For the text-containing cell, return its midpoint in [X, Y] coordinate format. 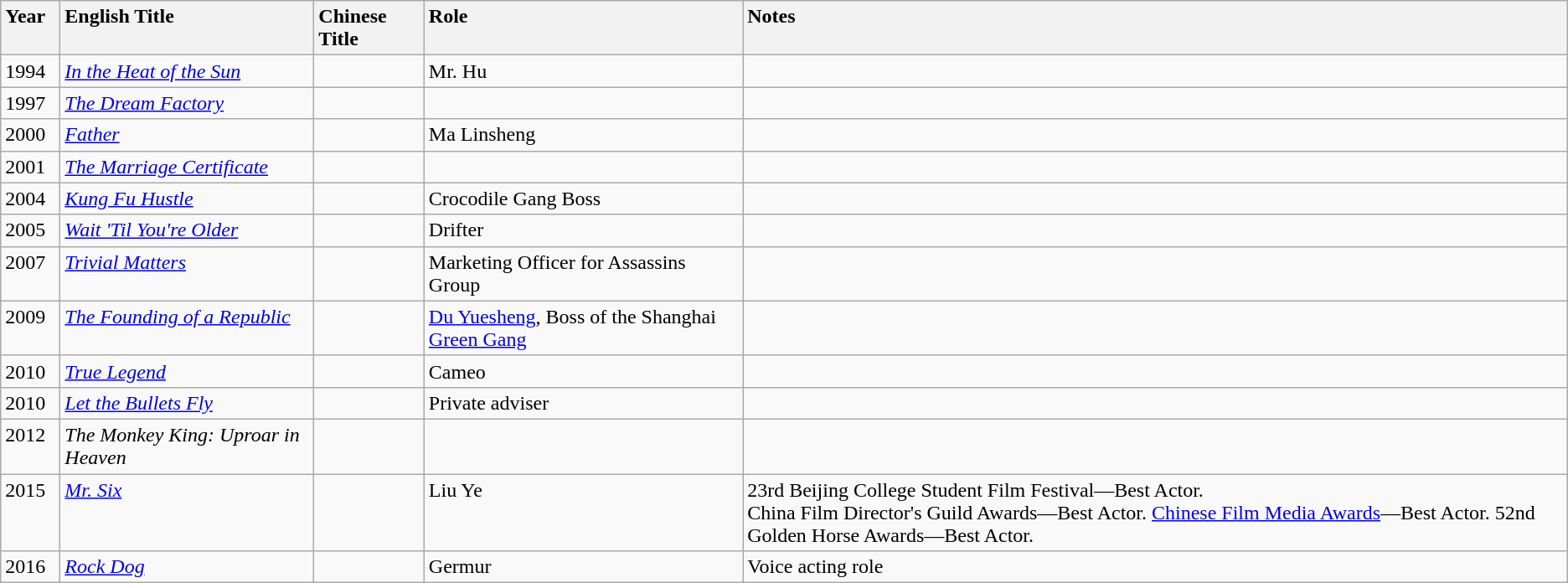
2015 [30, 513]
Voice acting role [1156, 567]
The Monkey King: Uproar in Heaven [188, 446]
2012 [30, 446]
Year [30, 28]
Liu Ye [583, 513]
2004 [30, 199]
2007 [30, 273]
Wait 'Til You're Older [188, 230]
In the Heat of the Sun [188, 71]
Mr. Hu [583, 71]
Rock Dog [188, 567]
2001 [30, 167]
Father [188, 135]
Role [583, 28]
True Legend [188, 371]
2016 [30, 567]
The Marriage Certificate [188, 167]
Marketing Officer for Assassins Group [583, 273]
Germur [583, 567]
Ma Linsheng [583, 135]
Drifter [583, 230]
1997 [30, 103]
Crocodile Gang Boss [583, 199]
Du Yuesheng, Boss of the Shanghai Green Gang [583, 328]
Trivial Matters [188, 273]
Private adviser [583, 403]
2000 [30, 135]
The Dream Factory [188, 103]
Chinese Title [369, 28]
2009 [30, 328]
The Founding of a Republic [188, 328]
1994 [30, 71]
English Title [188, 28]
Mr. Six [188, 513]
Kung Fu Hustle [188, 199]
Cameo [583, 371]
Notes [1156, 28]
2005 [30, 230]
Let the Bullets Fly [188, 403]
